Return (X, Y) of the center of cell containing provided text 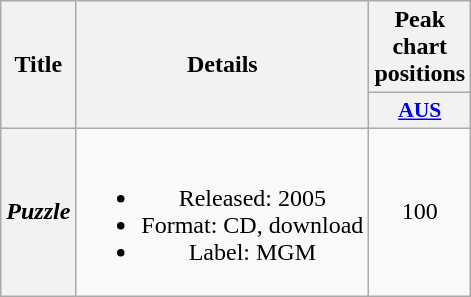
Released: 2005Format: CD, downloadLabel: MGM (222, 212)
Details (222, 65)
Puzzle (38, 212)
AUS (420, 111)
Title (38, 65)
Peak chart positions (420, 47)
100 (420, 212)
